Scan for the cell matching the given text and deliver its [X, Y] coordinate at center. 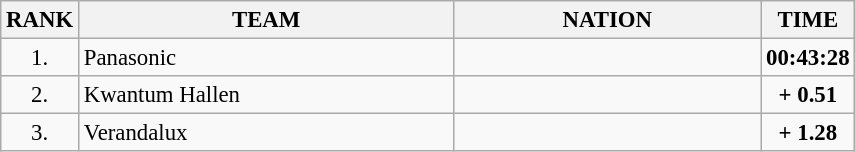
Kwantum Hallen [266, 95]
+ 1.28 [808, 133]
TEAM [266, 20]
1. [40, 58]
Verandalux [266, 133]
00:43:28 [808, 58]
3. [40, 133]
2. [40, 95]
RANK [40, 20]
Panasonic [266, 58]
TIME [808, 20]
NATION [608, 20]
+ 0.51 [808, 95]
